Locate the cell with the specified text and output its [x, y] center coordinate. 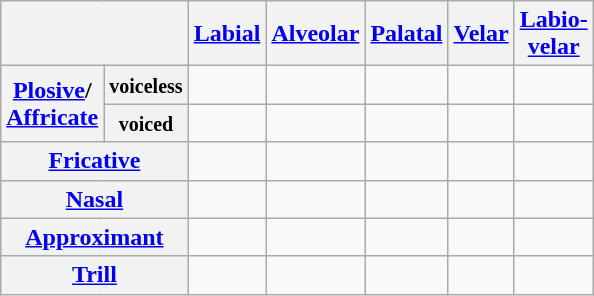
Nasal [94, 199]
Palatal [406, 34]
Alveolar [316, 34]
Trill [94, 275]
Velar [481, 34]
voiced [146, 123]
Labio-velar [554, 34]
Fricative [94, 161]
Labial [227, 34]
voiceless [146, 85]
Plosive/Affricate [52, 104]
Approximant [94, 237]
